Determine the (X, Y) coordinate at the center of the cell enclosing the given text.  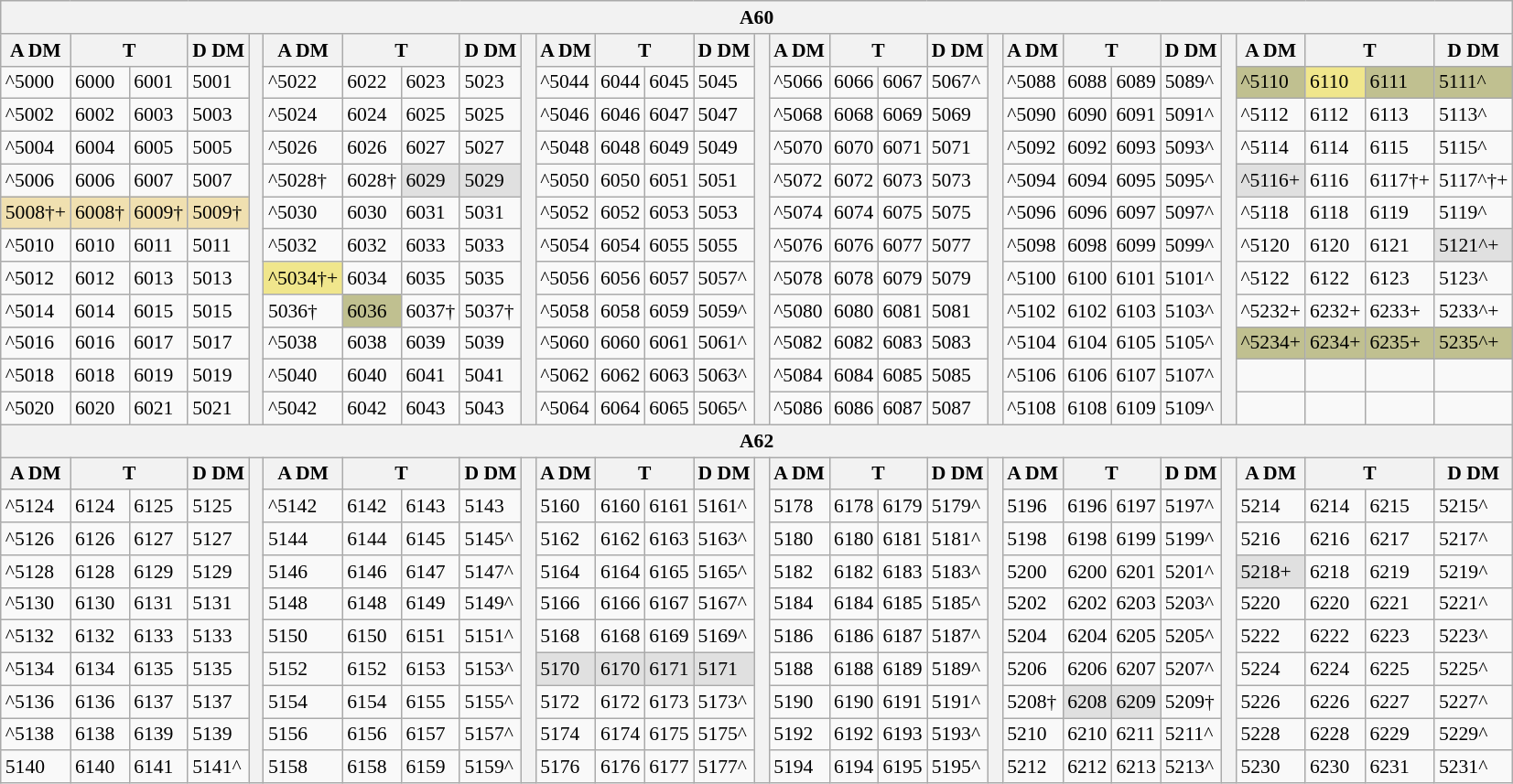
5117^†+ (1474, 180)
6136 (100, 702)
5077 (957, 246)
6051 (668, 180)
6082 (853, 343)
6006 (100, 180)
6143 (430, 507)
6194 (853, 768)
^5116+ (1270, 180)
5111^ (1474, 82)
6108 (1087, 409)
5154 (303, 702)
^5076 (799, 246)
5017 (218, 343)
6043 (430, 409)
6187 (902, 637)
^5056 (566, 278)
^5026 (303, 148)
^5050 (566, 180)
5179^ (957, 507)
6228 (1335, 735)
6054 (621, 246)
6142 (372, 507)
6128 (100, 572)
6131 (158, 604)
6090 (1087, 115)
6161 (668, 507)
6093 (1135, 148)
6111 (1399, 82)
6153 (430, 670)
6218 (1335, 572)
5039 (491, 343)
5013 (218, 278)
6213 (1135, 768)
^5234+ (1270, 343)
5103^ (1192, 311)
6182 (853, 572)
6046 (621, 115)
6225 (1399, 670)
6234+ (1335, 343)
^5108 (1032, 409)
6064 (621, 409)
6151 (430, 637)
6227 (1399, 702)
6036 (372, 311)
^5084 (799, 376)
6038 (372, 343)
6021 (158, 409)
5172 (566, 702)
5089^ (1192, 82)
5161^ (725, 507)
6212 (1087, 768)
5202 (1032, 604)
6086 (853, 409)
6087 (902, 409)
5135 (218, 670)
6047 (668, 115)
^5126 (36, 539)
5189^ (957, 670)
6138 (100, 735)
6081 (902, 311)
6002 (100, 115)
6115 (1399, 148)
^5074 (799, 213)
6005 (158, 148)
6204 (1087, 637)
5197^ (1192, 507)
6119 (1399, 213)
^5058 (566, 311)
6209 (1135, 702)
6202 (1087, 604)
5224 (1270, 670)
6232+ (1335, 311)
6025 (430, 115)
6195 (902, 768)
6150 (372, 637)
5069 (957, 115)
5021 (218, 409)
5143 (491, 507)
6149 (430, 604)
6029 (430, 180)
5043 (491, 409)
^5034†+ (303, 278)
5061^ (725, 343)
^5010 (36, 246)
6179 (902, 507)
5206 (1032, 670)
6168 (621, 637)
5174 (566, 735)
5225^ (1474, 670)
6155 (430, 702)
6007 (158, 180)
5209† (1192, 702)
5008†+ (36, 213)
6114 (1335, 148)
^5030 (303, 213)
5147^ (491, 572)
5170 (566, 670)
6219 (1399, 572)
6192 (853, 735)
5188 (799, 670)
5153^ (491, 670)
6233+ (1399, 311)
6095 (1135, 180)
6034 (372, 278)
5212 (1032, 768)
^5106 (1032, 376)
5036† (303, 311)
^5012 (36, 278)
6217 (1399, 539)
5033 (491, 246)
6010 (100, 246)
5149^ (491, 604)
^5088 (1032, 82)
5029 (491, 180)
6120 (1335, 246)
6206 (1087, 670)
5208† (1032, 702)
5027 (491, 148)
^5052 (566, 213)
5177^ (725, 768)
5235^+ (1474, 343)
^5004 (36, 148)
^5068 (799, 115)
^5024 (303, 115)
6003 (158, 115)
5145^ (491, 539)
6186 (853, 637)
5087 (957, 409)
5083 (957, 343)
6167 (668, 604)
5213^ (1192, 768)
6146 (372, 572)
6200 (1087, 572)
5187^ (957, 637)
6068 (853, 115)
^5070 (799, 148)
^5094 (1032, 180)
5075 (957, 213)
6016 (100, 343)
5173^ (725, 702)
6067 (902, 82)
5113^ (1474, 115)
6205 (1135, 637)
5216 (1270, 539)
5195^ (957, 768)
5019 (218, 376)
6020 (100, 409)
6015 (158, 311)
5115^ (1474, 148)
6222 (1335, 637)
6215 (1399, 507)
^5104 (1032, 343)
6061 (668, 343)
5215^ (1474, 507)
5071 (957, 148)
5025 (491, 115)
6077 (902, 246)
6132 (100, 637)
6099 (1135, 246)
6001 (158, 82)
5101^ (1192, 278)
6109 (1135, 409)
6042 (372, 409)
5053 (725, 213)
6073 (902, 180)
5155^ (491, 702)
5055 (725, 246)
6085 (902, 376)
5190 (799, 702)
6135 (158, 670)
6180 (853, 539)
5164 (566, 572)
6163 (668, 539)
5059^ (725, 311)
6210 (1087, 735)
^5086 (799, 409)
6197 (1135, 507)
5185^ (957, 604)
5051 (725, 180)
6154 (372, 702)
^5006 (36, 180)
^5016 (36, 343)
6191 (902, 702)
6033 (430, 246)
6231 (1399, 768)
6058 (621, 311)
5151^ (491, 637)
6102 (1087, 311)
^5020 (36, 409)
6097 (1135, 213)
6112 (1335, 115)
5093^ (1192, 148)
6071 (902, 148)
5165^ (725, 572)
6226 (1335, 702)
5218+ (1270, 572)
^5060 (566, 343)
6037† (430, 311)
^5134 (36, 670)
6147 (430, 572)
5226 (1270, 702)
^5120 (1270, 246)
^5112 (1270, 115)
6201 (1135, 572)
6017 (158, 343)
6181 (902, 539)
6009† (158, 213)
5184 (799, 604)
6031 (430, 213)
5152 (303, 670)
5214 (1270, 507)
6072 (853, 180)
5119^ (1474, 213)
6118 (1335, 213)
5121^+ (1474, 246)
5221^ (1474, 604)
^5072 (799, 180)
5199^ (1192, 539)
5150 (303, 637)
5146 (303, 572)
5201^ (1192, 572)
5127 (218, 539)
5162 (566, 539)
6184 (853, 604)
6041 (430, 376)
6083 (902, 343)
6223 (1399, 637)
6040 (372, 376)
^5100 (1032, 278)
6106 (1087, 376)
5095^ (1192, 180)
5204 (1032, 637)
^5096 (1032, 213)
6008† (100, 213)
5156 (303, 735)
5220 (1270, 604)
5229^ (1474, 735)
6101 (1135, 278)
6133 (158, 637)
6089 (1135, 82)
6157 (430, 735)
^5092 (1032, 148)
6145 (430, 539)
6065 (668, 409)
6098 (1087, 246)
5139 (218, 735)
6018 (100, 376)
^5118 (1270, 213)
6088 (1087, 82)
^5124 (36, 507)
6156 (372, 735)
6177 (668, 768)
6123 (1399, 278)
6063 (668, 376)
5011 (218, 246)
5168 (566, 637)
5063^ (725, 376)
6235+ (1399, 343)
6162 (621, 539)
6024 (372, 115)
5159^ (491, 768)
^5122 (1270, 278)
^5082 (799, 343)
5175^ (725, 735)
^5110 (1270, 82)
6027 (430, 148)
5171 (725, 670)
6050 (621, 180)
^5046 (566, 115)
6221 (1399, 604)
^5128 (36, 572)
5129 (218, 572)
5007 (218, 180)
6104 (1087, 343)
5041 (491, 376)
6116 (1335, 180)
6012 (100, 278)
5217^ (1474, 539)
6176 (621, 768)
^5002 (36, 115)
^5032 (303, 246)
6092 (1087, 148)
^5018 (36, 376)
5097^ (1192, 213)
5131 (218, 604)
5141^ (218, 768)
^5232+ (1270, 311)
6185 (902, 604)
6216 (1335, 539)
6113 (1399, 115)
5233^+ (1474, 311)
^5136 (36, 702)
5160 (566, 507)
6078 (853, 278)
5183^ (957, 572)
6130 (100, 604)
5169^ (725, 637)
^5054 (566, 246)
6137 (158, 702)
6139 (158, 735)
6107 (1135, 376)
6129 (158, 572)
6057 (668, 278)
5194 (799, 768)
A60 (757, 17)
5049 (725, 148)
5133 (218, 637)
6198 (1087, 539)
^5022 (303, 82)
6165 (668, 572)
6048 (621, 148)
6164 (621, 572)
5047 (725, 115)
6028† (372, 180)
6070 (853, 148)
5231^ (1474, 768)
6110 (1335, 82)
6039 (430, 343)
5009† (218, 213)
6189 (902, 670)
6062 (621, 376)
^5130 (36, 604)
5065^ (725, 409)
6079 (902, 278)
6014 (100, 311)
6004 (100, 148)
5196 (1032, 507)
6076 (853, 246)
6011 (158, 246)
5163^ (725, 539)
5219^ (1474, 572)
6103 (1135, 311)
5045 (725, 82)
6066 (853, 82)
6183 (902, 572)
5105^ (1192, 343)
6035 (430, 278)
5037† (491, 311)
5203^ (1192, 604)
5223^ (1474, 637)
5073 (957, 180)
6144 (372, 539)
6022 (372, 82)
6030 (372, 213)
^5062 (566, 376)
6166 (621, 604)
^5040 (303, 376)
^5078 (799, 278)
5099^ (1192, 246)
6190 (853, 702)
^5000 (36, 82)
6059 (668, 311)
5191^ (957, 702)
5227^ (1474, 702)
6019 (158, 376)
6060 (621, 343)
^5114 (1270, 148)
6049 (668, 148)
6026 (372, 148)
6125 (158, 507)
6169 (668, 637)
6159 (430, 768)
^5132 (36, 637)
6000 (100, 82)
5079 (957, 278)
^5066 (799, 82)
^5098 (1032, 246)
5222 (1270, 637)
6134 (100, 670)
5166 (566, 604)
A62 (757, 441)
6122 (1335, 278)
6173 (668, 702)
6199 (1135, 539)
6170 (621, 670)
6126 (100, 539)
6188 (853, 670)
6100 (1087, 278)
6208 (1087, 702)
6193 (902, 735)
6152 (372, 670)
5137 (218, 702)
6172 (621, 702)
5001 (218, 82)
5167^ (725, 604)
6140 (100, 768)
^5042 (303, 409)
6127 (158, 539)
6105 (1135, 343)
5125 (218, 507)
5230 (1270, 768)
5186 (799, 637)
6175 (668, 735)
5210 (1032, 735)
5158 (303, 768)
^5014 (36, 311)
5003 (218, 115)
^5064 (566, 409)
6074 (853, 213)
5140 (36, 768)
6174 (621, 735)
^5102 (1032, 311)
6091 (1135, 115)
6053 (668, 213)
5211^ (1192, 735)
5085 (957, 376)
6069 (902, 115)
6096 (1087, 213)
^5048 (566, 148)
5176 (566, 768)
6196 (1087, 507)
^5028† (303, 180)
5157^ (491, 735)
6178 (853, 507)
5148 (303, 604)
5228 (1270, 735)
6013 (158, 278)
5180 (799, 539)
5015 (218, 311)
6220 (1335, 604)
6230 (1335, 768)
6211 (1135, 735)
5144 (303, 539)
5107^ (1192, 376)
5181^ (957, 539)
5192 (799, 735)
5091^ (1192, 115)
^5080 (799, 311)
5178 (799, 507)
6224 (1335, 670)
^5090 (1032, 115)
6117†+ (1399, 180)
6121 (1399, 246)
6032 (372, 246)
5109^ (1192, 409)
6203 (1135, 604)
6214 (1335, 507)
6171 (668, 670)
6094 (1087, 180)
5205^ (1192, 637)
^5044 (566, 82)
5182 (799, 572)
5067^ (957, 82)
6160 (621, 507)
^5138 (36, 735)
5035 (491, 278)
5057^ (725, 278)
5005 (218, 148)
6084 (853, 376)
6056 (621, 278)
6080 (853, 311)
^5142 (303, 507)
6229 (1399, 735)
6075 (902, 213)
6023 (430, 82)
6207 (1135, 670)
6158 (372, 768)
5081 (957, 311)
6148 (372, 604)
6055 (668, 246)
5200 (1032, 572)
6044 (621, 82)
5193^ (957, 735)
6124 (100, 507)
6052 (621, 213)
5207^ (1192, 670)
5031 (491, 213)
6141 (158, 768)
5023 (491, 82)
6045 (668, 82)
5198 (1032, 539)
5123^ (1474, 278)
^5038 (303, 343)
